Extract the [x, y] coordinate from the center of the cell holding the provided text.  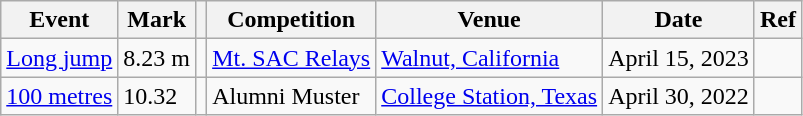
Date [679, 20]
April 15, 2023 [679, 58]
Mark [157, 20]
8.23 m [157, 58]
100 metres [60, 96]
April 30, 2022 [679, 96]
Venue [490, 20]
Event [60, 20]
Competition [292, 20]
10.32 [157, 96]
Long jump [60, 58]
College Station, Texas [490, 96]
Mt. SAC Relays [292, 58]
Alumni Muster [292, 96]
Walnut, California [490, 58]
Ref [778, 20]
